Find where the given text appears and provide that cell's center as [X, Y] coordinate. 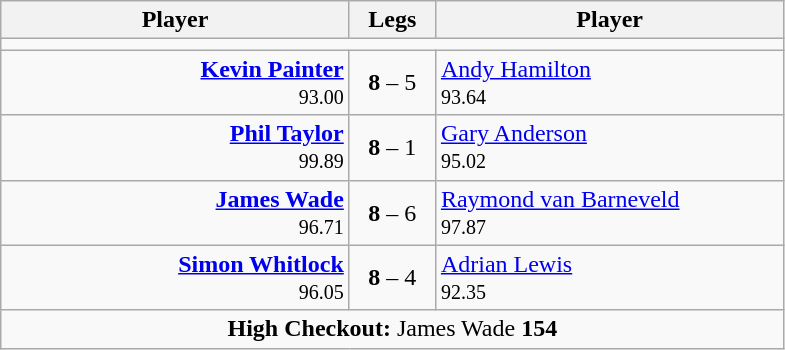
High Checkout: James Wade 154 [392, 329]
Raymond van Barneveld 97.87 [610, 212]
8 – 5 [392, 82]
Andy Hamilton 93.64 [610, 82]
James Wade 96.71 [176, 212]
Kevin Painter 93.00 [176, 82]
8 – 6 [392, 212]
8 – 1 [392, 148]
Simon Whitlock 96.05 [176, 278]
Gary Anderson 95.02 [610, 148]
Adrian Lewis 92.35 [610, 278]
Phil Taylor 99.89 [176, 148]
8 – 4 [392, 278]
Legs [392, 20]
